Search for the cell housing the specified text and yield its (x, y) center coordinate. 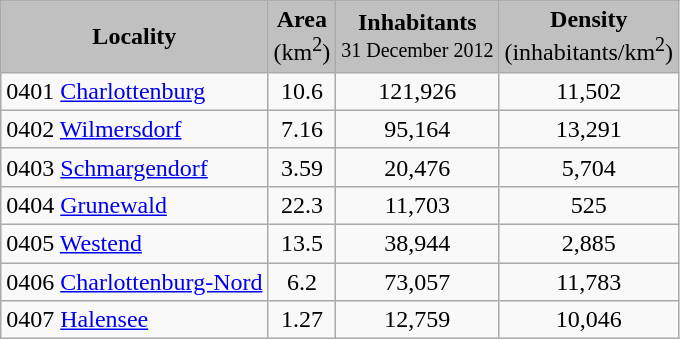
Density(inhabitants/km2) (589, 37)
0407 Halensee (134, 320)
1.27 (302, 320)
12,759 (418, 320)
11,703 (418, 205)
0404 Grunewald (134, 205)
10.6 (302, 91)
2,885 (589, 244)
0401 Charlottenburg (134, 91)
6.2 (302, 282)
10,046 (589, 320)
0402 Wilmersdorf (134, 129)
0403 Schmargendorf (134, 167)
20,476 (418, 167)
13,291 (589, 129)
5,704 (589, 167)
Area (km2) (302, 37)
0405 Westend (134, 244)
38,944 (418, 244)
Inhabitants31 December 2012 (418, 37)
11,783 (589, 282)
95,164 (418, 129)
22.3 (302, 205)
11,502 (589, 91)
0406 Charlottenburg-Nord (134, 282)
525 (589, 205)
3.59 (302, 167)
Locality (134, 37)
13.5 (302, 244)
121,926 (418, 91)
7.16 (302, 129)
73,057 (418, 282)
